Provide the [X, Y] coordinate of the cell's center where the given text is located.  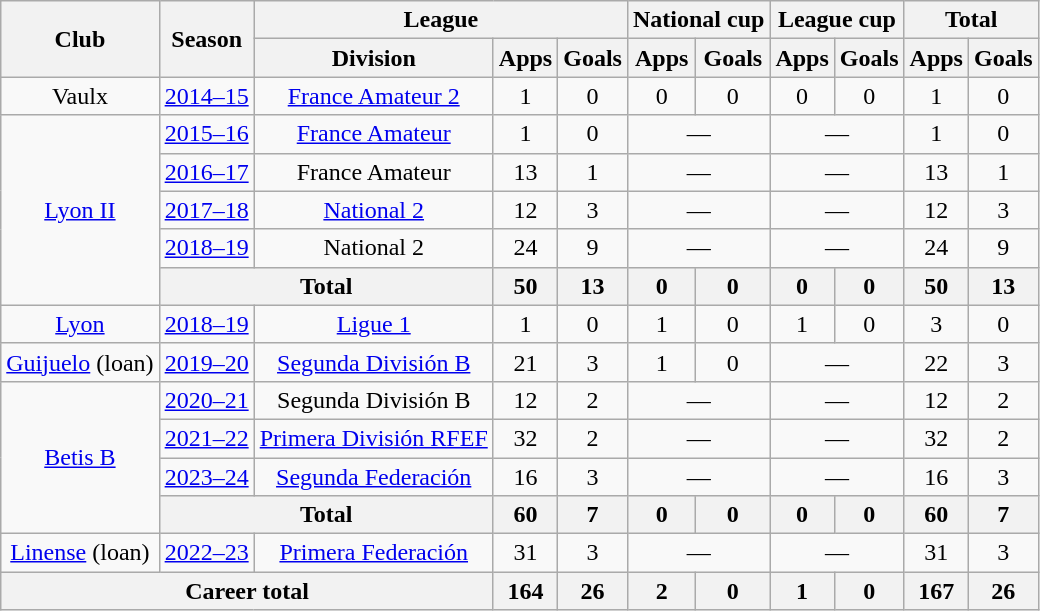
Ligue 1 [374, 324]
2016–17 [206, 172]
Division [374, 58]
164 [525, 591]
21 [525, 362]
167 [936, 591]
Season [206, 39]
Lyon [80, 324]
22 [936, 362]
League [440, 20]
2014–15 [206, 96]
France Amateur 2 [374, 96]
League cup [837, 20]
Primera Federación [374, 553]
2017–18 [206, 210]
2019–20 [206, 362]
2022–23 [206, 553]
Linense (loan) [80, 553]
2015–16 [206, 134]
2023–24 [206, 477]
Guijuelo (loan) [80, 362]
Segunda Federación [374, 477]
Career total [248, 591]
Primera División RFEF [374, 438]
Club [80, 39]
2020–21 [206, 400]
2021–22 [206, 438]
National cup [698, 20]
Lyon II [80, 210]
Betis B [80, 457]
Vaulx [80, 96]
